Pinpoint the cell where the given text exists, returning its [X, Y] midpoint coordinate. 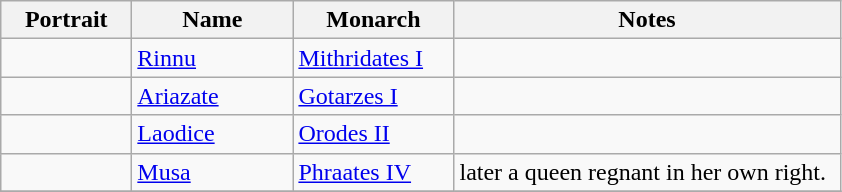
Phraates IV [374, 172]
Name [212, 20]
later a queen regnant in her own right. [647, 172]
Musa [212, 172]
Gotarzes I [374, 96]
Rinnu [212, 58]
Mithridates I [374, 58]
Monarch [374, 20]
Portrait [66, 20]
Laodice [212, 134]
Orodes II [374, 134]
Ariazate [212, 96]
Notes [647, 20]
